Identify which cell holds the provided text, then report its [X, Y] central coordinate. 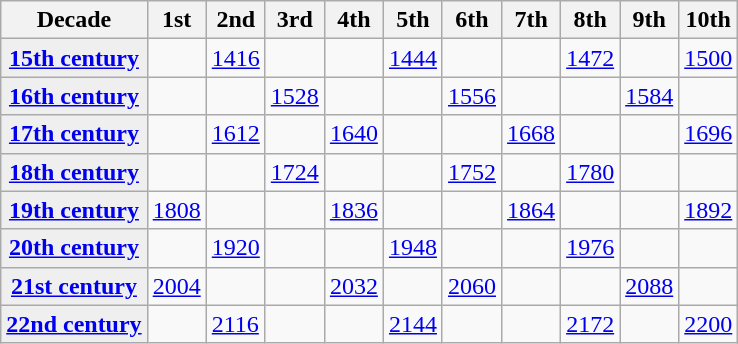
2172 [590, 324]
1st [176, 20]
1836 [354, 210]
2088 [650, 286]
17th century [74, 134]
1584 [650, 96]
1696 [708, 134]
1948 [412, 248]
2116 [236, 324]
2144 [412, 324]
10th [708, 20]
2004 [176, 286]
19th century [74, 210]
1444 [412, 58]
1612 [236, 134]
1724 [294, 172]
2060 [472, 286]
3rd [294, 20]
1416 [236, 58]
1920 [236, 248]
1976 [590, 248]
1752 [472, 172]
1528 [294, 96]
1892 [708, 210]
21st century [74, 286]
1808 [176, 210]
1780 [590, 172]
6th [472, 20]
5th [412, 20]
2nd [236, 20]
20th century [74, 248]
4th [354, 20]
1640 [354, 134]
18th century [74, 172]
1556 [472, 96]
1500 [708, 58]
22nd century [74, 324]
16th century [74, 96]
1668 [532, 134]
9th [650, 20]
2032 [354, 286]
15th century [74, 58]
8th [590, 20]
7th [532, 20]
1864 [532, 210]
Decade [74, 20]
1472 [590, 58]
2200 [708, 324]
